Extract the (x, y) coordinate from the center of the cell holding the provided text.  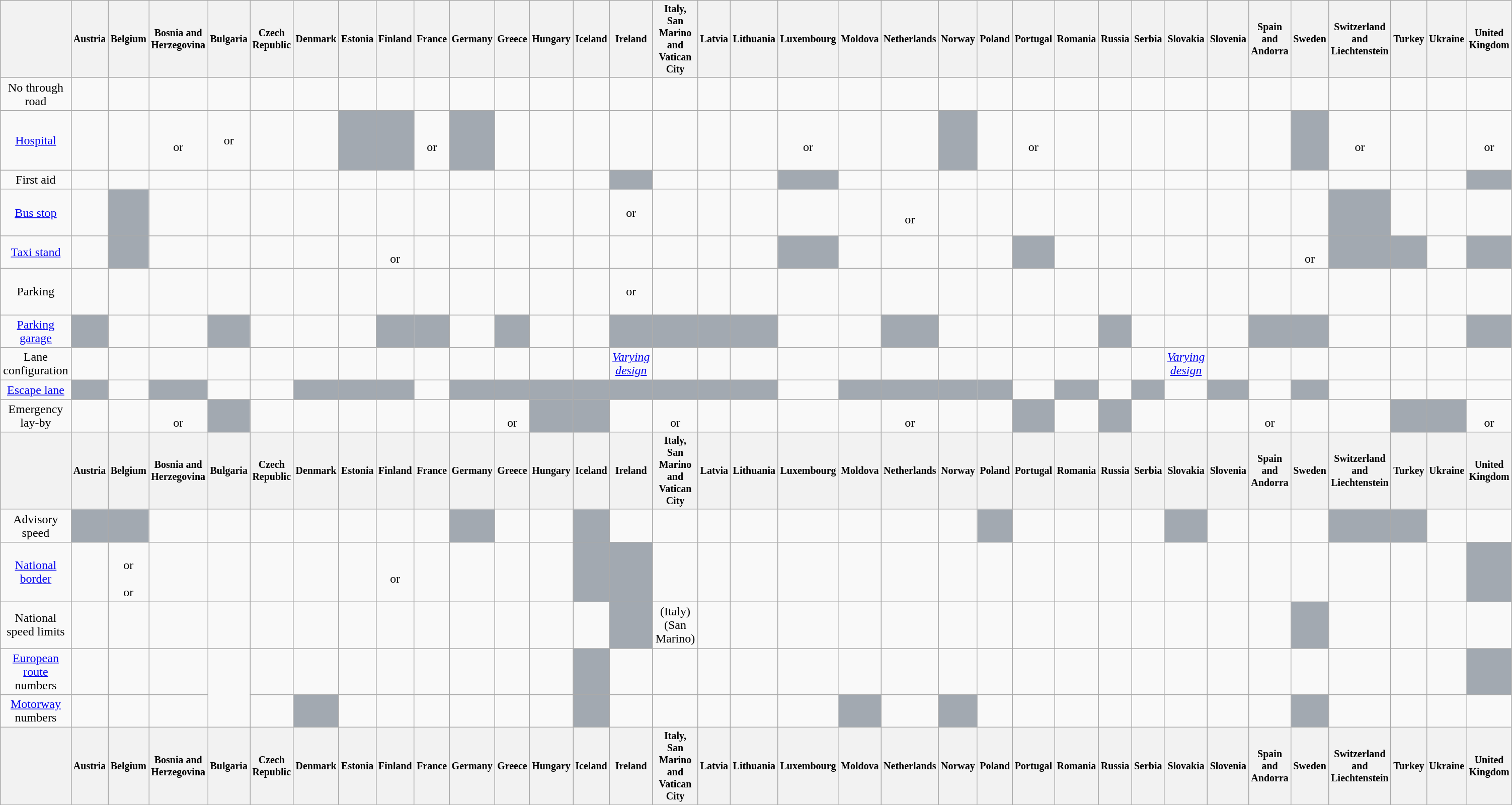
Lane configuration (36, 364)
Motorway numbers (36, 711)
National speed limits (36, 625)
National border (36, 572)
(Italy)(San Marino) (675, 625)
Bus stop (36, 212)
Emergency lay-by (36, 416)
European route numbers (36, 671)
First aid (36, 180)
Taxi stand (36, 252)
Escape lane (36, 390)
oror (129, 572)
Parking (36, 292)
Advisory speed (36, 525)
Parking garage (36, 331)
Hospital (36, 140)
No through road (36, 94)
